Provide the (X, Y) coordinate of the cell's center where the given text is located.  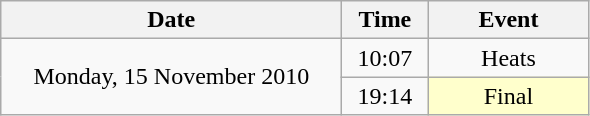
10:07 (385, 58)
Heats (508, 58)
Time (385, 20)
Event (508, 20)
Monday, 15 November 2010 (172, 77)
19:14 (385, 96)
Date (172, 20)
Final (508, 96)
